Pinpoint the cell where the given text exists, returning its (x, y) midpoint coordinate. 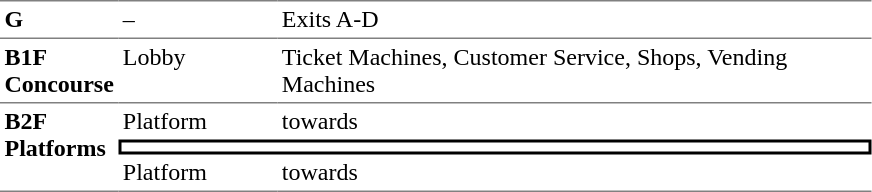
B2FPlatforms (59, 148)
G (59, 19)
Exits A-D (574, 19)
Ticket Machines, Customer Service, Shops, Vending Machines (574, 71)
B1FConcourse (59, 71)
– (198, 19)
Lobby (198, 71)
